Scan for the cell matching the given text and deliver its [X, Y] coordinate at center. 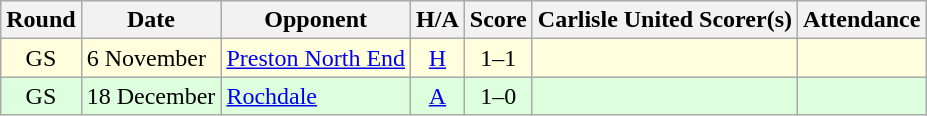
Date [151, 20]
Attendance [862, 20]
H [438, 58]
Carlisle United Scorer(s) [664, 20]
Round [41, 20]
1–0 [498, 96]
Preston North End [316, 58]
6 November [151, 58]
Score [498, 20]
18 December [151, 96]
A [438, 96]
1–1 [498, 58]
Opponent [316, 20]
H/A [438, 20]
Rochdale [316, 96]
